Determine the (x, y) coordinate at the center of the cell enclosing the given text.  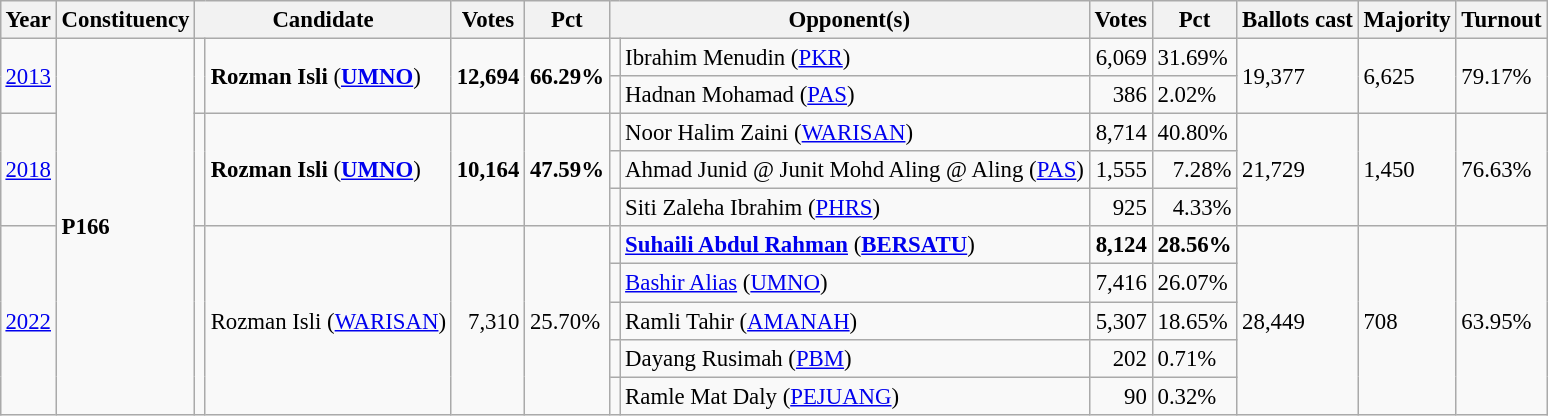
5,307 (1120, 321)
40.80% (1194, 133)
2022 (28, 320)
2.02% (1194, 95)
Bashir Alias (UMNO) (854, 283)
66.29% (568, 76)
7,310 (488, 320)
8,714 (1120, 133)
386 (1120, 95)
28.56% (1194, 245)
Rozman Isli (WARISAN) (328, 320)
2018 (28, 170)
Ramli Tahir (AMANAH) (854, 321)
1,555 (1120, 170)
Turnout (1502, 20)
Candidate (324, 20)
Hadnan Mohamad (PAS) (854, 95)
0.32% (1194, 396)
0.71% (1194, 358)
Ibrahim Menudin (PKR) (854, 57)
Ramle Mat Daly (PEJUANG) (854, 396)
Ahmad Junid @ Junit Mohd Aling @ Aling (PAS) (854, 170)
6,625 (1407, 76)
Suhaili Abdul Rahman (BERSATU) (854, 245)
7,416 (1120, 283)
25.70% (568, 320)
Majority (1407, 20)
Ballots cast (1298, 20)
19,377 (1298, 76)
6,069 (1120, 57)
7.28% (1194, 170)
2013 (28, 76)
90 (1120, 396)
1,450 (1407, 170)
12,694 (488, 76)
Noor Halim Zaini (WARISAN) (854, 133)
925 (1120, 208)
63.95% (1502, 320)
18.65% (1194, 321)
Year (28, 20)
Siti Zaleha Ibrahim (PHRS) (854, 208)
Opponent(s) (849, 20)
4.33% (1194, 208)
31.69% (1194, 57)
47.59% (568, 170)
708 (1407, 320)
Dayang Rusimah (PBM) (854, 358)
76.63% (1502, 170)
P166 (125, 226)
79.17% (1502, 76)
21,729 (1298, 170)
28,449 (1298, 320)
202 (1120, 358)
8,124 (1120, 245)
Constituency (125, 20)
10,164 (488, 170)
26.07% (1194, 283)
